From the cell containing the given text, extract its center point as (X, Y) coordinate. 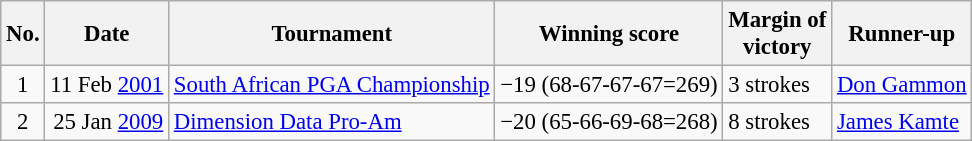
Tournament (332, 34)
1 (23, 85)
Runner-up (902, 34)
3 strokes (778, 85)
James Kamte (902, 122)
No. (23, 34)
2 (23, 122)
25 Jan 2009 (107, 122)
−19 (68-67-67-67=269) (609, 85)
Date (107, 34)
Dimension Data Pro-Am (332, 122)
South African PGA Championship (332, 85)
−20 (65-66-69-68=268) (609, 122)
11 Feb 2001 (107, 85)
Don Gammon (902, 85)
8 strokes (778, 122)
Margin ofvictory (778, 34)
Winning score (609, 34)
